Locate the cell with the specified text and output its [x, y] center coordinate. 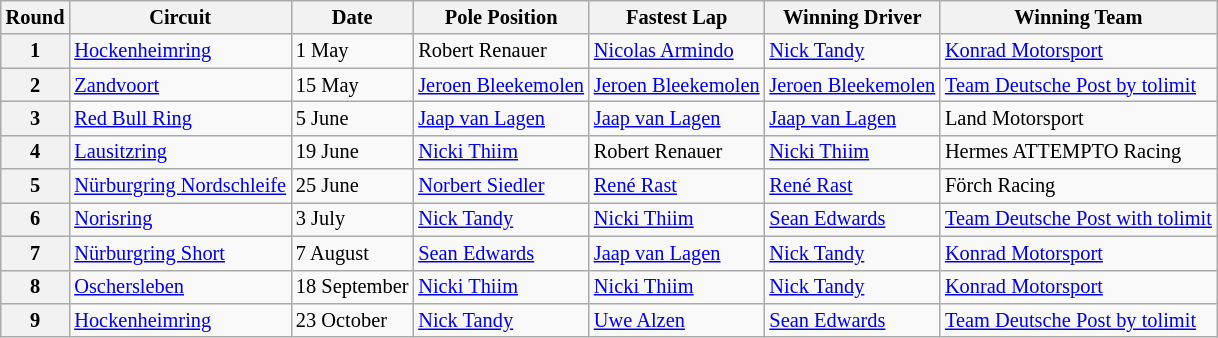
Red Bull Ring [180, 118]
8 [36, 287]
Fastest Lap [677, 17]
Lausitzring [180, 152]
7 [36, 253]
Oschersleben [180, 287]
Norbert Siedler [501, 186]
4 [36, 152]
Pole Position [501, 17]
Nürburgring Nordschleife [180, 186]
Team Deutsche Post with tolimit [1078, 219]
3 [36, 118]
Land Motorsport [1078, 118]
5 [36, 186]
Norisring [180, 219]
Hermes ATTEMPTO Racing [1078, 152]
18 September [352, 287]
5 June [352, 118]
2 [36, 85]
Nicolas Armindo [677, 51]
9 [36, 320]
Date [352, 17]
25 June [352, 186]
Winning Driver [852, 17]
Zandvoort [180, 85]
23 October [352, 320]
15 May [352, 85]
Förch Racing [1078, 186]
Round [36, 17]
Nürburgring Short [180, 253]
3 July [352, 219]
6 [36, 219]
19 June [352, 152]
7 August [352, 253]
Uwe Alzen [677, 320]
1 [36, 51]
Circuit [180, 17]
1 May [352, 51]
Winning Team [1078, 17]
